Extract the [X, Y] coordinate from the center of the cell holding the provided text.  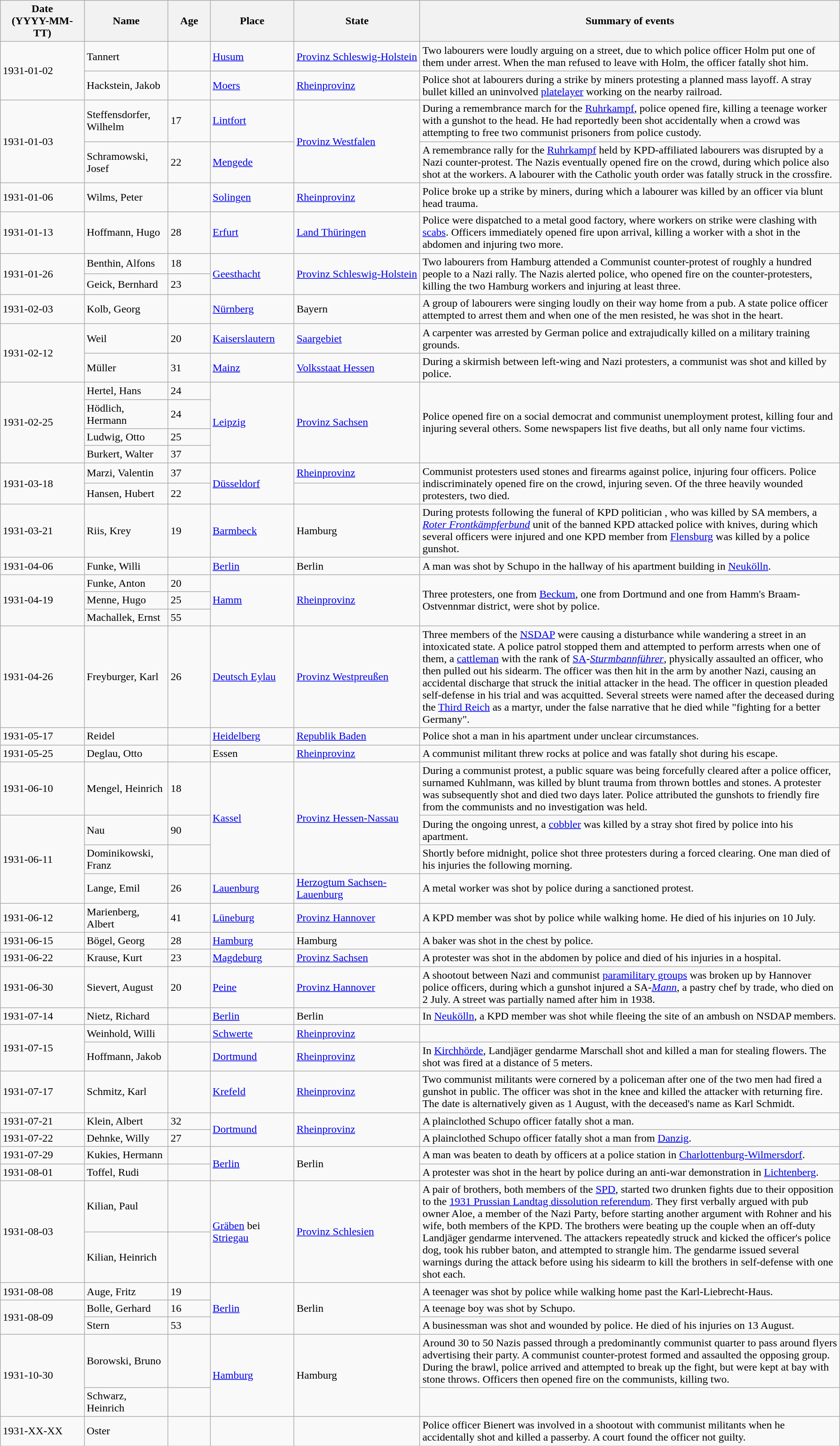
1931-06-10 [42, 788]
Wilms, Peter [127, 198]
Düsseldorf [252, 483]
Klein, Albert [127, 1121]
Hoffmann, Jakob [127, 1057]
Weinhold, Willi [127, 1033]
Nau [127, 830]
Bögel, Georg [127, 941]
1931-08-08 [42, 1291]
1931-01-02 [42, 71]
Solingen [252, 198]
Provinz Hessen-Nassau [357, 818]
Erfurt [252, 233]
A businessman was shot and wounded by police. He died of his injuries on 13 August. [630, 1325]
During the ongoing unrest, a cobbler was killed by a stray shot fired by police into his apartment. [630, 830]
Marzi, Valentin [127, 473]
Age [189, 21]
Police broke up a strike by miners, during which a labourer was killed by an officer via blunt head trauma. [630, 198]
A metal worker was shot by police during a sanctioned protest. [630, 888]
Bayern [357, 309]
1931-04-06 [42, 566]
1931-04-19 [42, 600]
Lauenburg [252, 888]
1931-06-12 [42, 918]
Peine [252, 987]
1931-01-03 [42, 141]
Geick, Bernhard [127, 284]
Heidelberg [252, 736]
A plainclothed Schupo officer fatally shot a man from Danzig. [630, 1138]
Kolb, Georg [127, 309]
Stern [127, 1325]
Nürnberg [252, 309]
1931-06-11 [42, 859]
Herzogtum Sachsen-Lauenburg [357, 888]
Provinz Schlesien [357, 1232]
Reidel [127, 736]
1931-02-12 [42, 353]
Saargebiet [357, 338]
Name [127, 21]
In Neukölln, a KPD member was shot while fleeing the site of an ambush on NSDAP members. [630, 1016]
Date(YYYY-MM-TT) [42, 21]
During a skirmish between left-wing and Nazi protesters, a communist was shot and killed by police. [630, 367]
31 [189, 367]
1931-01-06 [42, 198]
Müller [127, 367]
Schwerte [252, 1033]
1931-06-22 [42, 958]
Deglau, Otto [127, 753]
Nietz, Richard [127, 1016]
In Kirchhörde, Landjäger gendarme Marschall shot and killed a man for stealing flowers. The shot was fired at a distance of 5 meters. [630, 1057]
Lange, Emil [127, 888]
1931-05-25 [42, 753]
1931-03-21 [42, 531]
Place [252, 21]
Provinz Westpreußen [357, 677]
Dehnke, Willy [127, 1138]
Toffel, Rudi [127, 1172]
A man was shot by Schupo in the hallway of his apartment building in Neukölln. [630, 566]
Kaiserslautern [252, 338]
1931-07-22 [42, 1138]
1931-01-26 [42, 274]
1931-02-03 [42, 309]
Summary of events [630, 21]
A KPD member was shot by police while walking home. He died of his injuries on 10 July. [630, 918]
41 [189, 918]
32 [189, 1121]
Mengede [252, 162]
Hamm [252, 600]
Volksstaat Hessen [357, 367]
Shortly before midnight, police shot three protesters during a forced clearing. One man died of his injuries the following morning. [630, 859]
Kassel [252, 818]
Steffensdorfer, Wilhelm [127, 121]
Krefeld [252, 1092]
1931-07-29 [42, 1155]
A protester was shot in the heart by police during an anti-war demonstration in Lichtenberg. [630, 1172]
Schmitz, Karl [127, 1092]
Land Thüringen [357, 233]
1931-04-26 [42, 677]
Tannert [127, 57]
17 [189, 121]
Gräben bei Striegau [252, 1232]
53 [189, 1325]
55 [189, 617]
A baker was shot in the chest by police. [630, 941]
Funke, Anton [127, 583]
Krause, Kurt [127, 958]
1931-07-17 [42, 1092]
1931-08-01 [42, 1172]
Husum [252, 57]
A teenage boy was shot by Schupo. [630, 1308]
Barmbeck [252, 531]
1931-02-25 [42, 422]
Mainz [252, 367]
Marienberg, Albert [127, 918]
1931-07-15 [42, 1048]
Republik Baden [357, 736]
Hoffmann, Hugo [127, 233]
90 [189, 830]
A protester was shot in the abdomen by police and died of his injuries in a hospital. [630, 958]
1931-08-03 [42, 1232]
Hödlich, Hermann [127, 414]
1931-06-15 [42, 941]
Deutsch Eylau [252, 677]
Borowski, Bruno [127, 1361]
1931-XX-XX [42, 1431]
Funke, Willi [127, 566]
Kilian, Paul [127, 1206]
1931-07-14 [42, 1016]
Burkert, Walter [127, 454]
A carpenter was arrested by German police and extrajudically killed on a military training grounds. [630, 338]
1931-05-17 [42, 736]
1931-08-09 [42, 1317]
1931-07-21 [42, 1121]
Auge, Fritz [127, 1291]
Schramowski, Josef [127, 162]
Lintfort [252, 121]
27 [189, 1138]
Weil [127, 338]
Lüneburg [252, 918]
Essen [252, 753]
State [357, 21]
Ludwig, Otto [127, 437]
Moers [252, 85]
Hertel, Hans [127, 391]
Dominikowski, Franz [127, 859]
1931-03-18 [42, 483]
Geesthacht [252, 274]
1931-06-30 [42, 987]
Kukies, Hermann [127, 1155]
Kilian, Heinrich [127, 1257]
Provinz Westfalen [357, 141]
Riis, Krey [127, 531]
Machallek, Ernst [127, 617]
Sievert, August [127, 987]
Police shot a man in his apartment under unclear circumstances. [630, 736]
Freyburger, Karl [127, 677]
1931-01-13 [42, 233]
A communist militant threw rocks at police and was fatally shot during his escape. [630, 753]
A man was beaten to death by officers at a police station in Charlottenburg-Wilmersdorf. [630, 1155]
Menne, Hugo [127, 600]
Mengel, Heinrich [127, 788]
Hackstein, Jakob [127, 85]
1931-10-30 [42, 1376]
Leipzig [252, 422]
Benthin, Alfons [127, 264]
A plainclothed Schupo officer fatally shot a man. [630, 1121]
16 [189, 1308]
Three protesters, one from Beckum, one from Dortmund and one from Hamm's Braam-Ostvennmar district, were shot by police. [630, 600]
A teenager was shot by police while walking home past the Karl-Liebrecht-Haus. [630, 1291]
Oster [127, 1431]
Bolle, Gerhard [127, 1308]
Schwarz, Heinrich [127, 1402]
Magdeburg [252, 958]
Hansen, Hubert [127, 494]
